Provide the [x, y] coordinate of the cell's center where the given text is located.  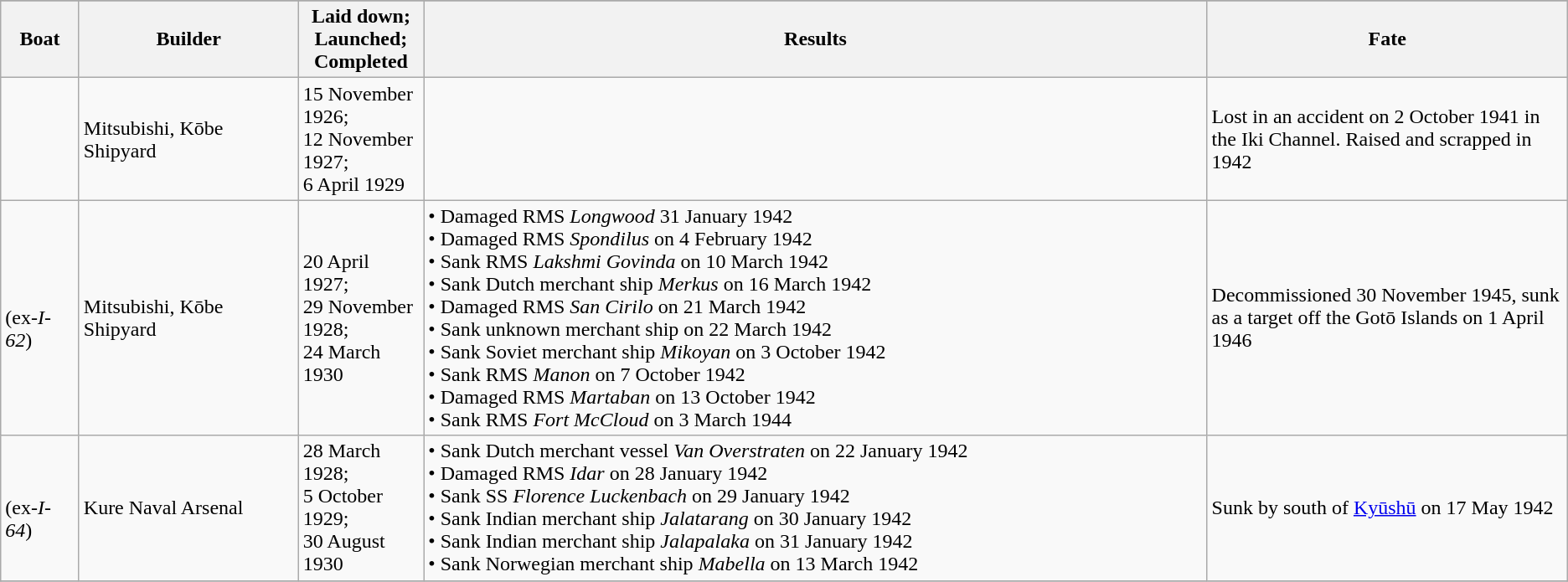
28 March 1928; 5 October 1929; 30 August 1930 [361, 507]
Boat [40, 39]
(ex-I-62) [40, 318]
Results [816, 39]
Builder [188, 39]
Decommissioned 30 November 1945, sunk as a target off the Gotō Islands on 1 April 1946 [1387, 318]
Sunk by south of Kyūshū on 17 May 1942 [1387, 507]
Fate [1387, 39]
20 April 1927; 29 November 1928; 24 March 1930 [361, 318]
Kure Naval Arsenal [188, 507]
15 November 1926; 12 November 1927; 6 April 1929 [361, 139]
Laid down; Launched; Completed [361, 39]
Lost in an accident on 2 October 1941 in the Iki Channel. Raised and scrapped in 1942 [1387, 139]
(ex-I-64) [40, 507]
